Detect which cell encompasses the target text, then output its (X, Y) center coordinate. 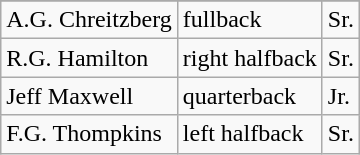
Jr. (340, 96)
left halfback (250, 134)
A.G. Chreitzberg (90, 20)
right halfback (250, 58)
R.G. Hamilton (90, 58)
F.G. Thompkins (90, 134)
fullback (250, 20)
quarterback (250, 96)
Jeff Maxwell (90, 96)
